Capture the cell that displays the provided text and extract its (x, y) central coordinate. 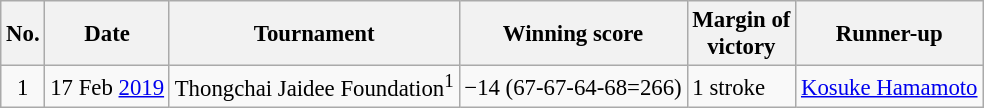
No. (23, 34)
Winning score (573, 34)
Kosuke Hamamoto (890, 87)
−14 (67-67-64-68=266) (573, 87)
Date (107, 34)
Runner-up (890, 34)
Tournament (314, 34)
Thongchai Jaidee Foundation1 (314, 87)
1 (23, 87)
1 stroke (742, 87)
17 Feb 2019 (107, 87)
Margin ofvictory (742, 34)
